Find where the given text appears and provide that cell's center as [X, Y] coordinate. 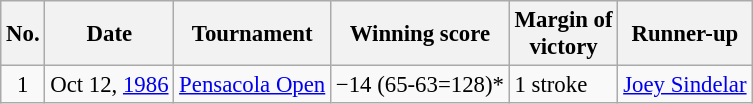
Pensacola Open [252, 85]
−14 (65-63=128)* [420, 85]
1 stroke [564, 85]
Winning score [420, 34]
Oct 12, 1986 [110, 85]
Runner-up [685, 34]
Date [110, 34]
Tournament [252, 34]
No. [23, 34]
Margin ofvictory [564, 34]
1 [23, 85]
Joey Sindelar [685, 85]
